Scan for the cell matching the given text and deliver its (X, Y) coordinate at center. 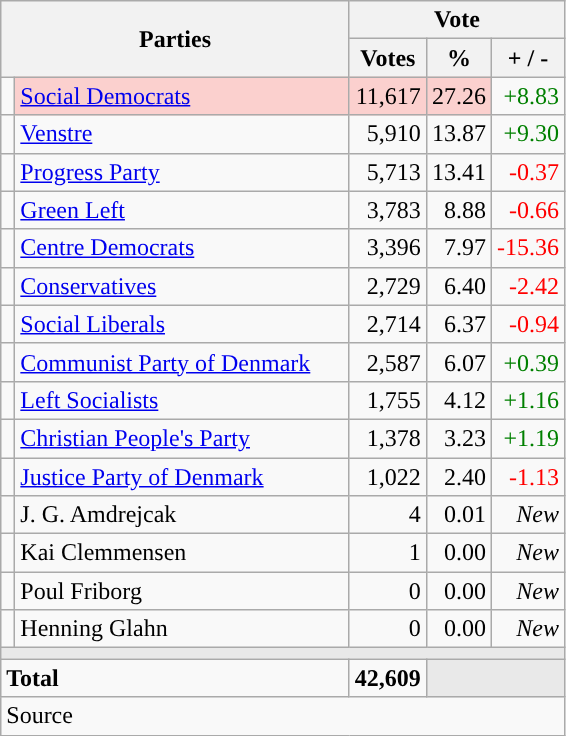
8.88 (458, 210)
+ / - (528, 58)
2,587 (388, 362)
0.01 (458, 515)
42,609 (388, 678)
5,910 (388, 134)
3.23 (458, 438)
Kai Clemmensen (182, 553)
Left Socialists (182, 400)
-15.36 (528, 248)
11,617 (388, 96)
6.37 (458, 324)
6.40 (458, 286)
-0.37 (528, 172)
Parties (176, 39)
7.97 (458, 248)
J. G. Amdrejcak (182, 515)
4 (388, 515)
1,755 (388, 400)
2.40 (458, 477)
3,783 (388, 210)
Poul Friborg (182, 591)
Social Democrats (182, 96)
3,396 (388, 248)
+1.19 (528, 438)
4.12 (458, 400)
2,729 (388, 286)
Vote (456, 20)
+9.30 (528, 134)
27.26 (458, 96)
+0.39 (528, 362)
13.41 (458, 172)
-0.94 (528, 324)
Centre Democrats (182, 248)
Votes (388, 58)
% (458, 58)
1 (388, 553)
Progress Party (182, 172)
Christian People's Party (182, 438)
2,714 (388, 324)
1,022 (388, 477)
Venstre (182, 134)
Conservatives (182, 286)
Justice Party of Denmark (182, 477)
-2.42 (528, 286)
13.87 (458, 134)
+8.83 (528, 96)
Green Left (182, 210)
Total (176, 678)
+1.16 (528, 400)
6.07 (458, 362)
-1.13 (528, 477)
Communist Party of Denmark (182, 362)
1,378 (388, 438)
Social Liberals (182, 324)
-0.66 (528, 210)
Source (283, 716)
5,713 (388, 172)
Henning Glahn (182, 629)
